Return the [x, y] coordinate for the center point of the cell that contains the specified text.  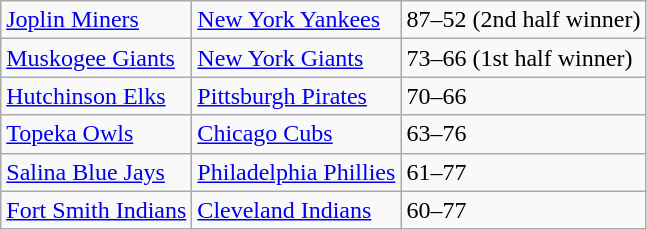
New York Yankees [296, 20]
60–77 [524, 210]
Pittsburgh Pirates [296, 96]
Salina Blue Jays [96, 172]
Chicago Cubs [296, 134]
63–76 [524, 134]
Fort Smith Indians [96, 210]
New York Giants [296, 58]
87–52 (2nd half winner) [524, 20]
Philadelphia Phillies [296, 172]
Topeka Owls [96, 134]
61–77 [524, 172]
70–66 [524, 96]
Cleveland Indians [296, 210]
73–66 (1st half winner) [524, 58]
Hutchinson Elks [96, 96]
Joplin Miners [96, 20]
Muskogee Giants [96, 58]
